For the text-containing cell, return its midpoint in (X, Y) coordinate format. 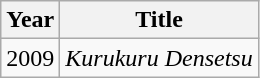
Title (159, 20)
2009 (30, 58)
Kurukuru Densetsu (159, 58)
Year (30, 20)
